Scan for the cell matching the given text and deliver its [X, Y] coordinate at center. 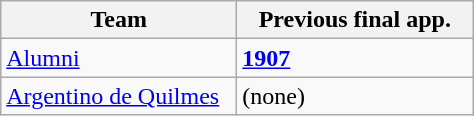
(none) [355, 96]
Alumni [119, 58]
Team [119, 20]
1907 [355, 58]
Previous final app. [355, 20]
Argentino de Quilmes [119, 96]
